Scan for the cell matching the given text and deliver its (x, y) coordinate at center. 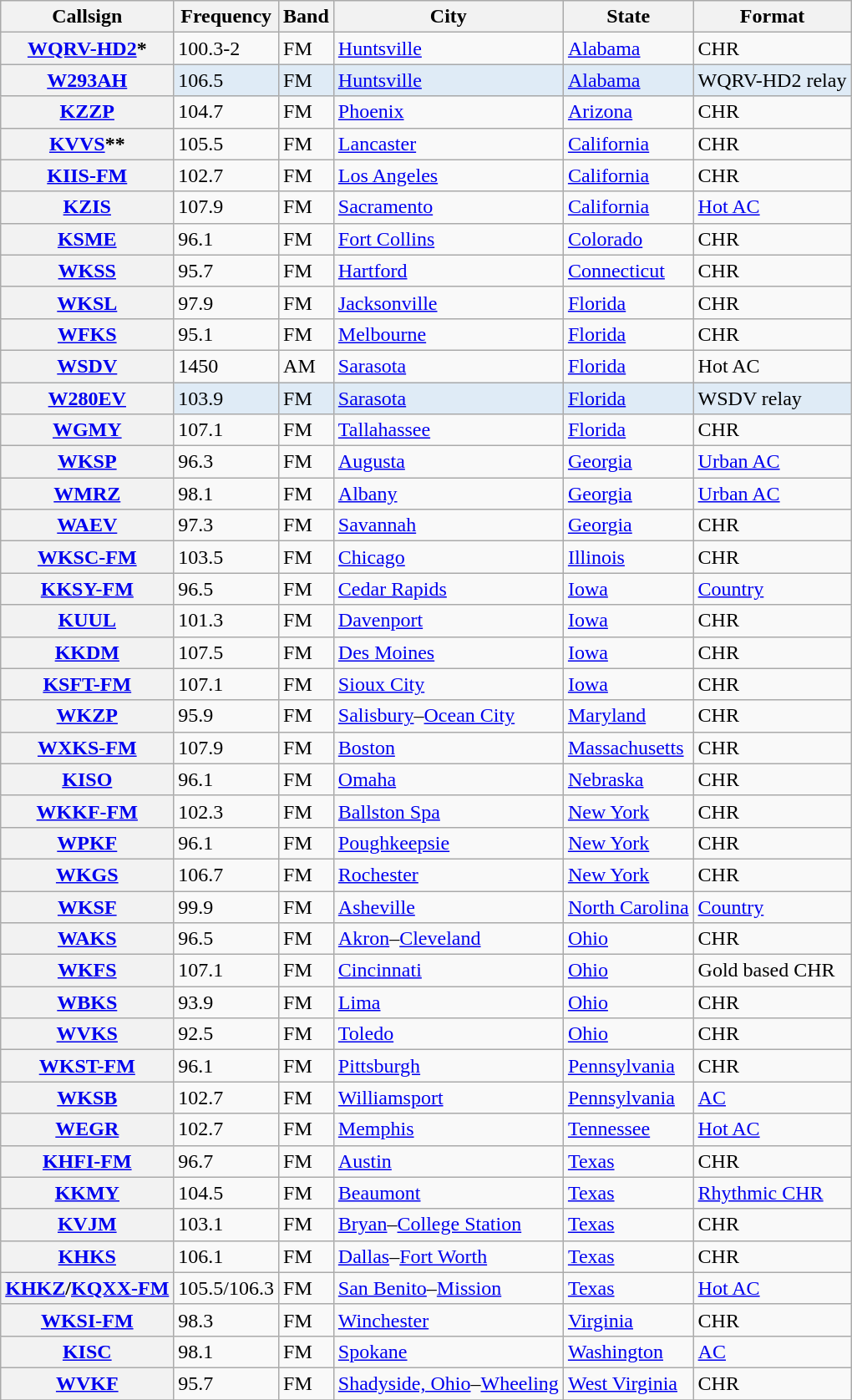
WVKS (87, 1034)
KHKS (87, 1256)
West Virginia (628, 1383)
WKFS (87, 971)
Austin (448, 1161)
Rochester (448, 875)
WBKS (87, 1002)
Illinois (628, 557)
103.1 (226, 1225)
WKSF (87, 906)
103.5 (226, 557)
WKSP (87, 462)
WKSS (87, 271)
Tallahassee (448, 430)
Washington (628, 1352)
WKSI-FM (87, 1320)
1450 (226, 366)
104.7 (226, 112)
Boston (448, 748)
Beaumont (448, 1193)
Virginia (628, 1320)
WKKF-FM (87, 811)
Lima (448, 1002)
Band (307, 17)
92.5 (226, 1034)
WMRZ (87, 494)
KVVS** (87, 144)
100.3-2 (226, 48)
Maryland (628, 716)
Savannah (448, 525)
107.5 (226, 652)
KSME (87, 239)
104.5 (226, 1193)
Shadyside, Ohio–Wheeling (448, 1383)
City (448, 17)
KZIS (87, 207)
Davenport (448, 621)
WVKF (87, 1383)
KKSY-FM (87, 589)
99.9 (226, 906)
KUUL (87, 621)
Chicago (448, 557)
Toledo (448, 1034)
Williamsport (448, 1098)
Omaha (448, 779)
Asheville (448, 906)
Gold based CHR (772, 971)
WGMY (87, 430)
Dallas–Fort Worth (448, 1256)
Hartford (448, 271)
Nebraska (628, 779)
103.9 (226, 398)
State (628, 17)
W293AH (87, 80)
WQRV-HD2 relay (772, 80)
Melbourne (448, 334)
106.1 (226, 1256)
Albany (448, 494)
102.3 (226, 811)
KVJM (87, 1225)
96.7 (226, 1161)
95.9 (226, 716)
Memphis (448, 1129)
KISC (87, 1352)
Pittsburgh (448, 1066)
101.3 (226, 621)
Sacramento (448, 207)
Spokane (448, 1352)
Ballston Spa (448, 811)
Frequency (226, 17)
Massachusetts (628, 748)
106.7 (226, 875)
93.9 (226, 1002)
Fort Collins (448, 239)
WXKS-FM (87, 748)
105.5/106.3 (226, 1288)
Callsign (87, 17)
Akron–Cleveland (448, 939)
KZZP (87, 112)
WKST-FM (87, 1066)
KKDM (87, 652)
KKMY (87, 1193)
105.5 (226, 144)
WKSB (87, 1098)
Lancaster (448, 144)
Poughkeepsie (448, 843)
WAEV (87, 525)
Sioux City (448, 684)
Augusta (448, 462)
Des Moines (448, 652)
Bryan–College Station (448, 1225)
97.3 (226, 525)
WKGS (87, 875)
Format (772, 17)
WKSL (87, 302)
WFKS (87, 334)
Tennessee (628, 1129)
97.9 (226, 302)
Colorado (628, 239)
WKZP (87, 716)
106.5 (226, 80)
KSFT-FM (87, 684)
AM (307, 366)
WAKS (87, 939)
Cedar Rapids (448, 589)
WKSC-FM (87, 557)
Rhythmic CHR (772, 1193)
95.1 (226, 334)
KIIS-FM (87, 175)
KHKZ/KQXX-FM (87, 1288)
WEGR (87, 1129)
Cincinnati (448, 971)
WSDV (87, 366)
W280EV (87, 398)
Winchester (448, 1320)
Salisbury–Ocean City (448, 716)
Phoenix (448, 112)
North Carolina (628, 906)
WQRV-HD2* (87, 48)
98.3 (226, 1320)
Arizona (628, 112)
WPKF (87, 843)
Connecticut (628, 271)
KHFI-FM (87, 1161)
Los Angeles (448, 175)
96.3 (226, 462)
Jacksonville (448, 302)
San Benito–Mission (448, 1288)
WSDV relay (772, 398)
KISO (87, 779)
